For the text-containing cell, return its midpoint in (x, y) coordinate format. 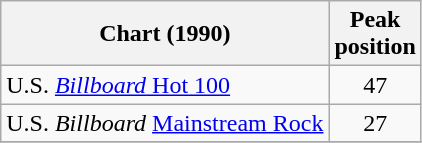
47 (375, 85)
Chart (1990) (165, 34)
Peakposition (375, 34)
U.S. Billboard Hot 100 (165, 85)
U.S. Billboard Mainstream Rock (165, 123)
27 (375, 123)
